Capture the cell that displays the provided text and extract its (X, Y) central coordinate. 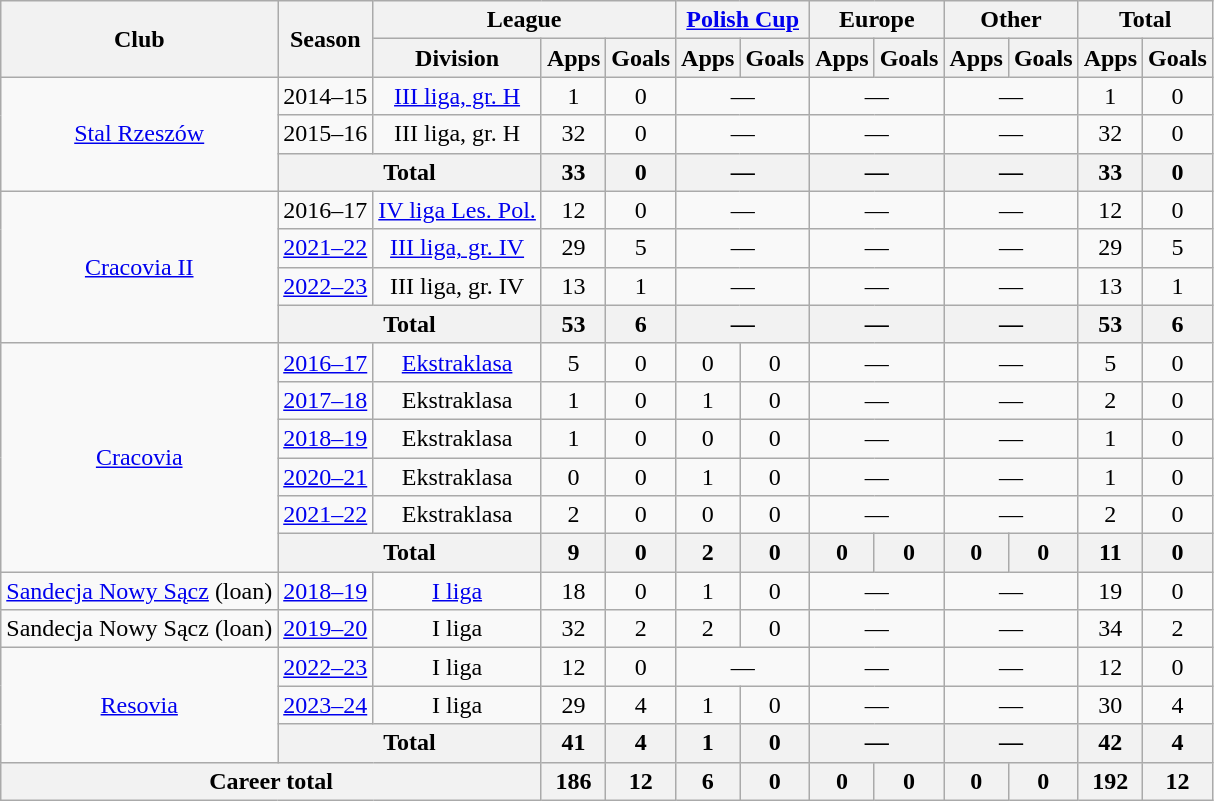
Polish Cup (743, 20)
42 (1110, 743)
Other (1011, 20)
2015–16 (326, 134)
Cracovia (140, 457)
Cracovia II (140, 267)
Season (326, 39)
Division (458, 58)
2014–15 (326, 96)
Resovia (140, 705)
Europe (877, 20)
League (524, 20)
9 (573, 553)
11 (1110, 553)
Club (140, 39)
19 (1110, 591)
2023–24 (326, 705)
18 (573, 591)
30 (1110, 705)
2019–20 (326, 629)
34 (1110, 629)
Stal Rzeszów (140, 134)
2020–21 (326, 477)
2017–18 (326, 400)
41 (573, 743)
Career total (272, 781)
192 (1110, 781)
186 (573, 781)
IV liga Les. Pol. (458, 210)
